Find where the given text appears and provide that cell's center as (x, y) coordinate. 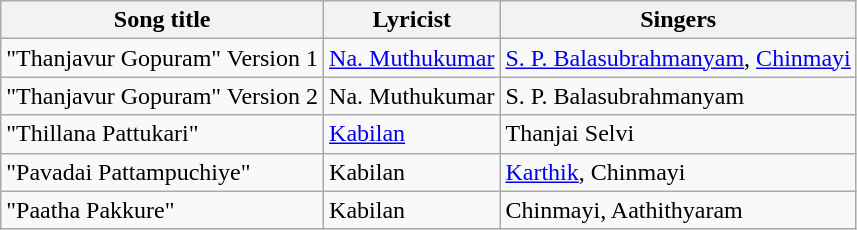
Singers (678, 20)
Karthik, Chinmayi (678, 172)
"Thillana Pattukari" (162, 134)
"Thanjavur Gopuram" Version 2 (162, 96)
S. P. Balasubrahmanyam (678, 96)
S. P. Balasubrahmanyam, Chinmayi (678, 58)
Lyricist (412, 20)
"Thanjavur Gopuram" Version 1 (162, 58)
Song title (162, 20)
Chinmayi, Aathithyaram (678, 210)
"Pavadai Pattampuchiye" (162, 172)
"Paatha Pakkure" (162, 210)
Thanjai Selvi (678, 134)
